Locate the cell with the specified text and output its [X, Y] center coordinate. 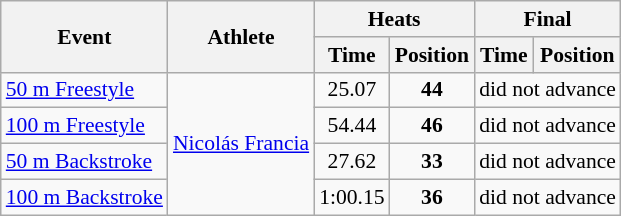
Athlete [241, 36]
25.07 [352, 90]
1:00.15 [352, 197]
100 m Backstroke [84, 197]
Nicolás Francia [241, 143]
33 [432, 162]
100 m Freestyle [84, 126]
46 [432, 126]
27.62 [352, 162]
Event [84, 36]
Heats [394, 19]
50 m Backstroke [84, 162]
50 m Freestyle [84, 90]
36 [432, 197]
44 [432, 90]
54.44 [352, 126]
Final [548, 19]
